Pinpoint the cell where the given text exists, returning its [X, Y] midpoint coordinate. 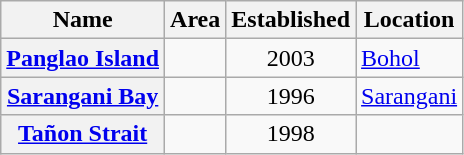
Sarangani [410, 96]
1996 [291, 96]
Panglao Island [83, 58]
Area [196, 20]
Sarangani Bay [83, 96]
Bohol [410, 58]
1998 [291, 134]
Name [83, 20]
Location [410, 20]
Established [291, 20]
2003 [291, 58]
Tañon Strait [83, 134]
